For the text-containing cell, return its midpoint in [X, Y] coordinate format. 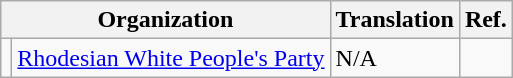
Ref. [486, 20]
N/A [394, 58]
Translation [394, 20]
Rhodesian White People's Party [171, 58]
Organization [166, 20]
